Return the [x, y] coordinate for the center point of the cell that contains the specified text.  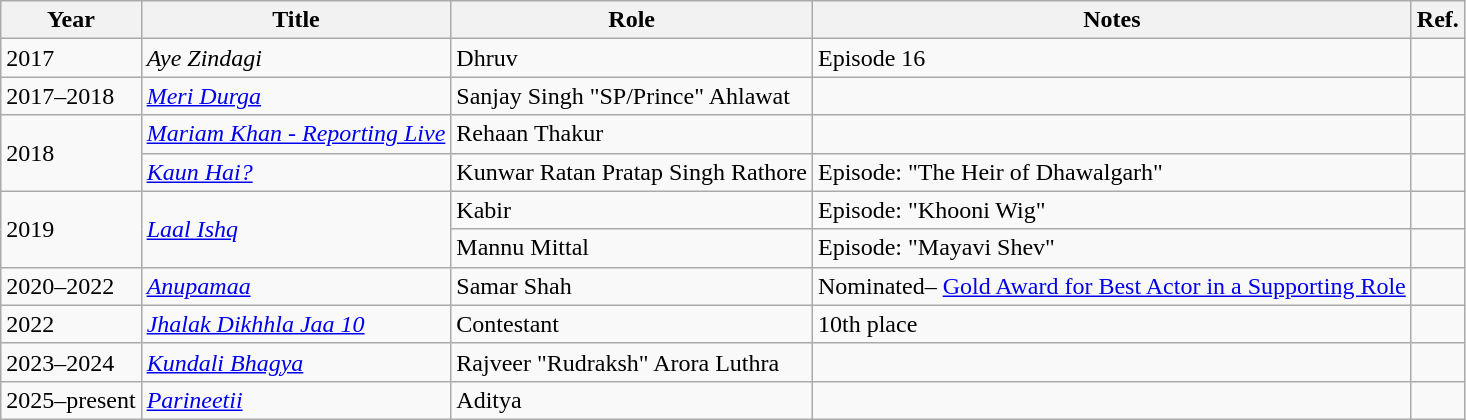
Mannu Mittal [632, 248]
2023–2024 [71, 362]
2025–present [71, 400]
Dhruv [632, 58]
Meri Durga [296, 96]
Episode: "Mayavi Shev" [1112, 248]
Aditya [632, 400]
Parineetii [296, 400]
Kunwar Ratan Pratap Singh Rathore [632, 172]
Role [632, 20]
Mariam Khan - Reporting Live [296, 134]
Anupamaa [296, 286]
2022 [71, 324]
2018 [71, 153]
Aye Zindagi [296, 58]
2017 [71, 58]
Kundali Bhagya [296, 362]
2017–2018 [71, 96]
Samar Shah [632, 286]
Rajveer "Rudraksh" Arora Luthra [632, 362]
Year [71, 20]
10th place [1112, 324]
Kabir [632, 210]
Laal Ishq [296, 229]
Title [296, 20]
2019 [71, 229]
Notes [1112, 20]
Episode 16 [1112, 58]
Contestant [632, 324]
Sanjay Singh "SP/Prince" Ahlawat [632, 96]
Episode: "Khooni Wig" [1112, 210]
Rehaan Thakur [632, 134]
Episode: "The Heir of Dhawalgarh" [1112, 172]
Ref. [1438, 20]
Kaun Hai? [296, 172]
Jhalak Dikhhla Jaa 10 [296, 324]
2020–2022 [71, 286]
Nominated– Gold Award for Best Actor in a Supporting Role [1112, 286]
